Detect which cell encompasses the target text, then output its [x, y] center coordinate. 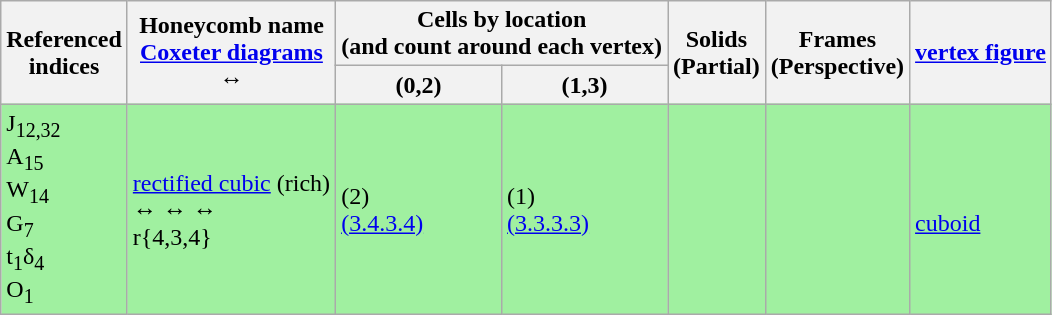
cuboid [981, 210]
(1,3) [585, 85]
Solids(Partial) [717, 52]
J12,32A15W14G7t1δ4O1 [64, 210]
Cells by location(and count around each vertex) [502, 34]
(2)(3.4.3.4) [419, 210]
rectified cubic (rich) ↔ ↔ ↔ r{4,3,4} [231, 210]
Honeycomb nameCoxeter diagrams ↔ [231, 52]
Referencedindices [64, 52]
vertex figure [981, 52]
(0,2) [419, 85]
(1)(3.3.3.3) [585, 210]
Frames(Perspective) [837, 52]
